Pinpoint the cell where the given text exists, returning its [X, Y] midpoint coordinate. 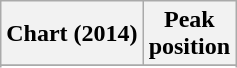
Chart (2014) [72, 34]
Peakposition [189, 34]
